Determine the [X, Y] coordinate at the center of the cell enclosing the given text.  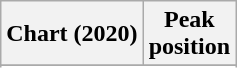
Chart (2020) [72, 34]
Peakposition [189, 34]
